Detect which cell encompasses the target text, then output its [x, y] center coordinate. 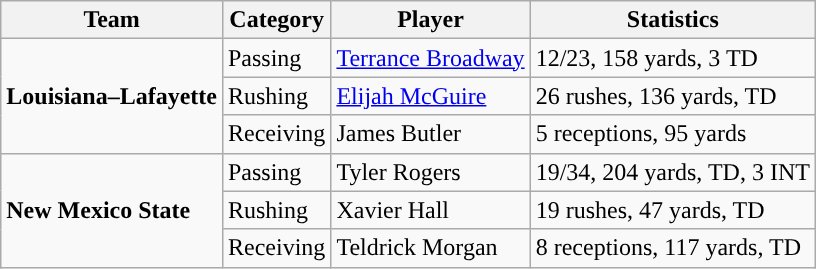
Category [276, 20]
8 receptions, 117 yards, TD [672, 248]
19/34, 204 yards, TD, 3 INT [672, 172]
Tyler Rogers [430, 172]
Player [430, 20]
Statistics [672, 20]
James Butler [430, 134]
Team [112, 20]
Louisiana–Lafayette [112, 96]
19 rushes, 47 yards, TD [672, 210]
Xavier Hall [430, 210]
Terrance Broadway [430, 58]
26 rushes, 136 yards, TD [672, 96]
New Mexico State [112, 210]
Teldrick Morgan [430, 248]
Elijah McGuire [430, 96]
5 receptions, 95 yards [672, 134]
12/23, 158 yards, 3 TD [672, 58]
